Capture the cell that displays the provided text and extract its (X, Y) central coordinate. 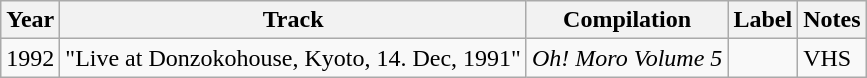
Oh! Moro Volume 5 (626, 58)
Year (30, 20)
Compilation (626, 20)
Notes (832, 20)
1992 (30, 58)
Label (763, 20)
Track (294, 20)
"Live at Donzokohouse, Kyoto, 14. Dec, 1991" (294, 58)
VHS (832, 58)
